Return the (X, Y) coordinate for the center point of the cell that contains the specified text.  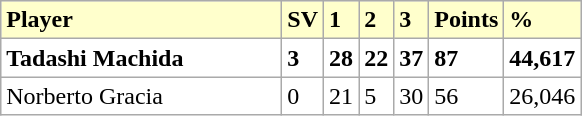
Player (142, 20)
% (542, 20)
26,046 (542, 96)
21 (342, 96)
0 (303, 96)
1 (342, 20)
5 (376, 96)
Points (466, 20)
87 (466, 58)
28 (342, 58)
37 (412, 58)
SV (303, 20)
22 (376, 58)
2 (376, 20)
30 (412, 96)
Norberto Gracia (142, 96)
Tadashi Machida (142, 58)
44,617 (542, 58)
56 (466, 96)
